Extract the (x, y) coordinate from the center of the cell holding the provided text.  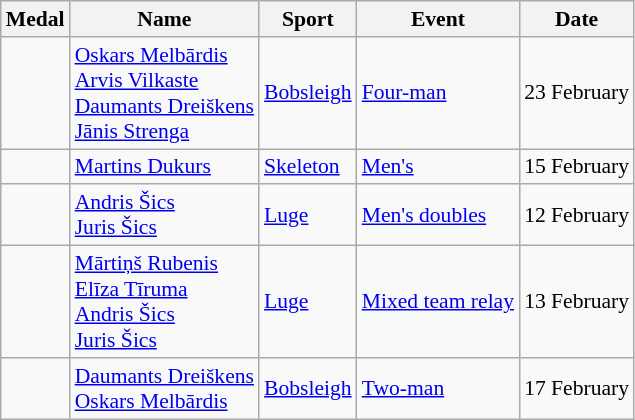
Two-man (438, 388)
Daumants Dreiškens Oskars Melbārdis (164, 388)
13 February (576, 302)
Andris Šics Juris Šics (164, 216)
Skeleton (308, 167)
Oskars Melbārdis Arvis Vilkaste Daumants Dreiškens Jānis Strenga (164, 93)
Four-man (438, 93)
Name (164, 19)
23 February (576, 93)
17 February (576, 388)
Mārtiņš Rubenis Elīza Tīruma Andris Šics Juris Šics (164, 302)
Mixed team relay (438, 302)
Men's doubles (438, 216)
Medal (36, 19)
12 February (576, 216)
Event (438, 19)
15 February (576, 167)
Date (576, 19)
Men's (438, 167)
Sport (308, 19)
Martins Dukurs (164, 167)
